Output the [x, y] coordinate of the center of the cell containing the given text.  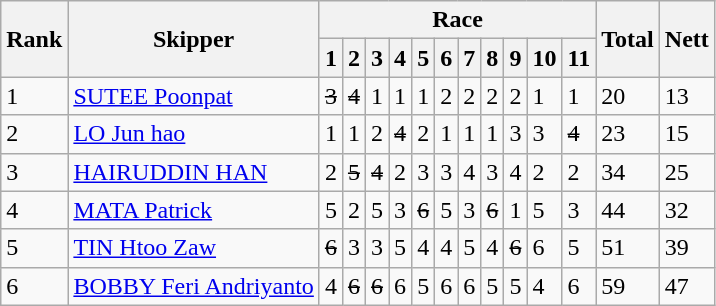
51 [628, 248]
44 [628, 210]
20 [628, 96]
13 [686, 96]
32 [686, 210]
23 [628, 134]
47 [686, 286]
10 [544, 58]
25 [686, 172]
BOBBY Feri Andriyanto [194, 286]
7 [470, 58]
Nett [686, 39]
Rank [34, 39]
LO Jun hao [194, 134]
Total [628, 39]
39 [686, 248]
11 [579, 58]
SUTEE Poonpat [194, 96]
59 [628, 286]
8 [492, 58]
9 [516, 58]
MATA Patrick [194, 210]
Skipper [194, 39]
HAIRUDDIN HAN [194, 172]
Race [457, 20]
TIN Htoo Zaw [194, 248]
34 [628, 172]
15 [686, 134]
